Pinpoint the cell where the given text exists, returning its (x, y) midpoint coordinate. 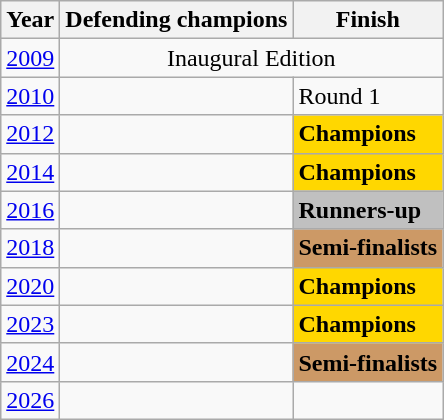
2009 (30, 58)
2024 (30, 362)
Runners-up (368, 210)
Round 1 (368, 96)
2016 (30, 210)
Defending champions (176, 20)
2020 (30, 286)
2010 (30, 96)
Year (30, 20)
2018 (30, 248)
2023 (30, 324)
2014 (30, 172)
Inaugural Edition (252, 58)
2012 (30, 134)
2026 (30, 400)
Finish (368, 20)
